Determine the [X, Y] coordinate at the center of the cell enclosing the given text.  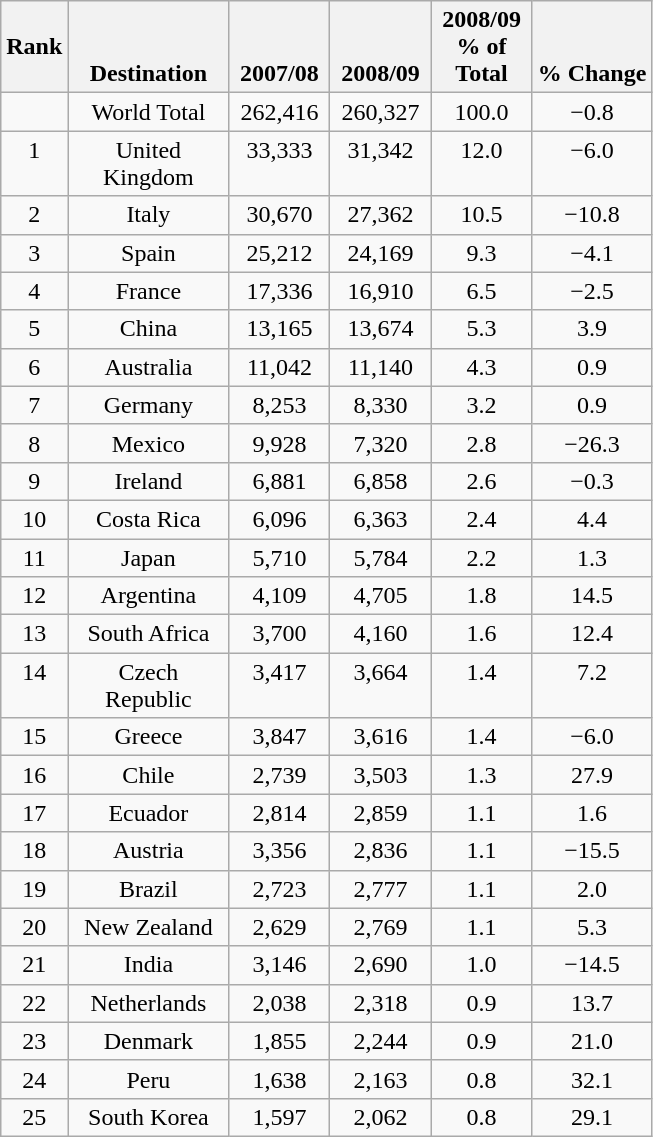
2008/09 % of Total [482, 47]
Chile [148, 775]
South Korea [148, 1117]
16 [34, 775]
24,169 [380, 253]
29.1 [592, 1117]
2,836 [380, 851]
7 [34, 405]
14.5 [592, 596]
2.6 [482, 481]
Argentina [148, 596]
Denmark [148, 1041]
1.8 [482, 596]
Costa Rica [148, 519]
12 [34, 596]
12.0 [482, 164]
2,163 [380, 1079]
2,814 [280, 813]
4.4 [592, 519]
World Total [148, 112]
Italy [148, 215]
Peru [148, 1079]
2 [34, 215]
6,096 [280, 519]
23 [34, 1041]
% Change [592, 47]
5,710 [280, 557]
6 [34, 367]
4,705 [380, 596]
11 [34, 557]
2.2 [482, 557]
−0.8 [592, 112]
1,638 [280, 1079]
South Africa [148, 634]
Greece [148, 737]
Germany [148, 405]
32.1 [592, 1079]
5 [34, 329]
13 [34, 634]
Czech Republic [148, 686]
9,928 [280, 443]
1 [34, 164]
6,881 [280, 481]
Destination [148, 47]
9.3 [482, 253]
10.5 [482, 215]
262,416 [280, 112]
3,847 [280, 737]
10 [34, 519]
7.2 [592, 686]
2.8 [482, 443]
3.9 [592, 329]
2,629 [280, 927]
3,503 [380, 775]
Rank [34, 47]
France [148, 291]
2,739 [280, 775]
6.5 [482, 291]
−10.8 [592, 215]
India [148, 965]
6,858 [380, 481]
8,330 [380, 405]
Japan [148, 557]
25,212 [280, 253]
16,910 [380, 291]
2008/09 [380, 47]
3,700 [280, 634]
3,146 [280, 965]
4 [34, 291]
7,320 [380, 443]
25 [34, 1117]
100.0 [482, 112]
Austria [148, 851]
4,109 [280, 596]
18 [34, 851]
2,062 [380, 1117]
Mexico [148, 443]
21 [34, 965]
2,690 [380, 965]
27,362 [380, 215]
15 [34, 737]
24 [34, 1079]
21.0 [592, 1041]
−2.5 [592, 291]
2,859 [380, 813]
3 [34, 253]
Brazil [148, 889]
14 [34, 686]
Australia [148, 367]
−4.1 [592, 253]
2,777 [380, 889]
United Kingdom [148, 164]
19 [34, 889]
−14.5 [592, 965]
17,336 [280, 291]
3,356 [280, 851]
Ecuador [148, 813]
1,855 [280, 1041]
2,769 [380, 927]
4.3 [482, 367]
13,165 [280, 329]
27.9 [592, 775]
8 [34, 443]
31,342 [380, 164]
20 [34, 927]
12.4 [592, 634]
−26.3 [592, 443]
1,597 [280, 1117]
2,723 [280, 889]
−0.3 [592, 481]
2,038 [280, 1003]
2007/08 [280, 47]
3.2 [482, 405]
3,616 [380, 737]
3,417 [280, 686]
1.0 [482, 965]
2,318 [380, 1003]
5,784 [380, 557]
Netherlands [148, 1003]
4,160 [380, 634]
11,042 [280, 367]
17 [34, 813]
Spain [148, 253]
2.4 [482, 519]
9 [34, 481]
22 [34, 1003]
30,670 [280, 215]
13,674 [380, 329]
2,244 [380, 1041]
11,140 [380, 367]
−15.5 [592, 851]
Ireland [148, 481]
2.0 [592, 889]
33,333 [280, 164]
13.7 [592, 1003]
6,363 [380, 519]
3,664 [380, 686]
China [148, 329]
8,253 [280, 405]
New Zealand [148, 927]
260,327 [380, 112]
